Pinpoint the cell where the given text exists, returning its [X, Y] midpoint coordinate. 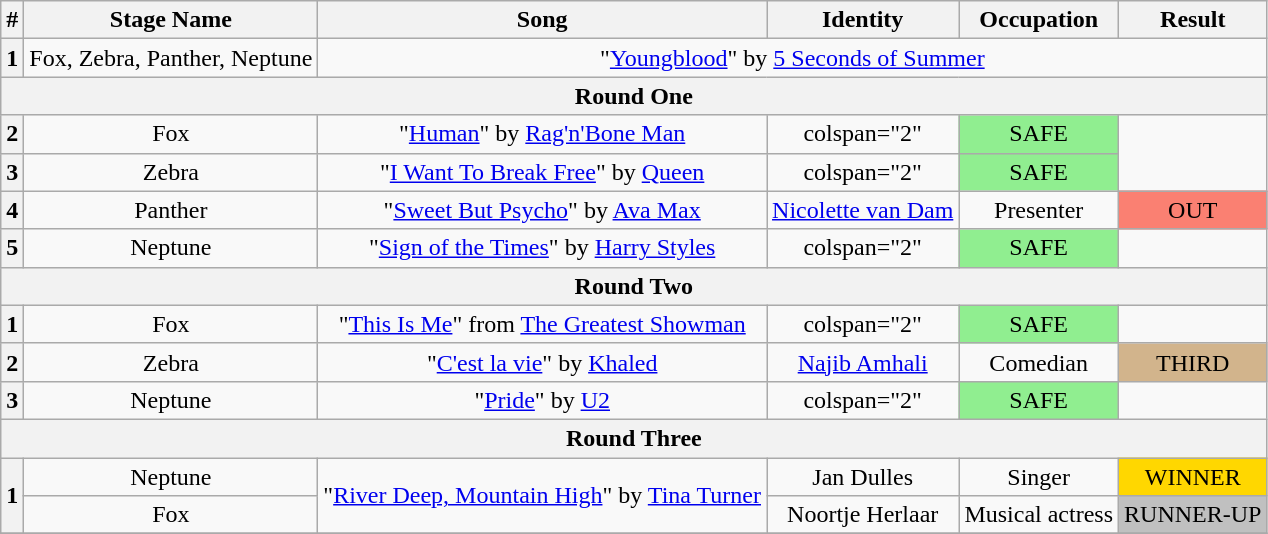
Round Three [634, 438]
"River Deep, Mountain High" by Tina Turner [542, 496]
"Youngblood" by 5 Seconds of Summer [792, 58]
Song [542, 20]
Stage Name [171, 20]
Result [1193, 20]
# [12, 20]
"Sweet But Psycho" by Ava Max [542, 210]
"Human" by Rag'n'Bone Man [542, 134]
Identity [863, 20]
Musical actress [1039, 515]
Fox, Zebra, Panther, Neptune [171, 58]
Jan Dulles [863, 477]
Comedian [1039, 362]
Singer [1039, 477]
Noortje Herlaar [863, 515]
THIRD [1193, 362]
"Sign of the Times" by Harry Styles [542, 248]
Nicolette van Dam [863, 210]
Najib Amhali [863, 362]
"Pride" by U2 [542, 400]
RUNNER-UP [1193, 515]
4 [12, 210]
WINNER [1193, 477]
"C'est la vie" by Khaled [542, 362]
Round Two [634, 286]
OUT [1193, 210]
Occupation [1039, 20]
5 [12, 248]
Round One [634, 96]
"I Want To Break Free" by Queen [542, 172]
Presenter [1039, 210]
Panther [171, 210]
"This Is Me" from The Greatest Showman [542, 324]
